Identify which cell holds the provided text, then report its [x, y] central coordinate. 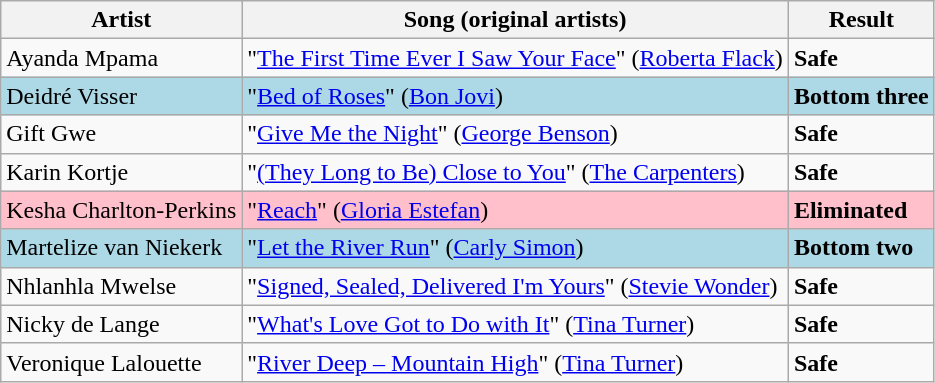
"Let the River Run" (Carly Simon) [516, 248]
"The First Time Ever I Saw Your Face" (Roberta Flack) [516, 58]
"What's Love Got to Do with It" (Tina Turner) [516, 324]
Artist [122, 20]
Bottom two [861, 248]
Bottom three [861, 96]
Gift Gwe [122, 134]
Result [861, 20]
Kesha Charlton-Perkins [122, 210]
Veronique Lalouette [122, 362]
Ayanda Mpama [122, 58]
"Reach" (Gloria Estefan) [516, 210]
"River Deep – Mountain High" (Tina Turner) [516, 362]
Eliminated [861, 210]
"Signed, Sealed, Delivered I'm Yours" (Stevie Wonder) [516, 286]
"(They Long to Be) Close to You" (The Carpenters) [516, 172]
Martelize van Niekerk [122, 248]
Deidré Visser [122, 96]
Nhlanhla Mwelse [122, 286]
"Bed of Roses" (Bon Jovi) [516, 96]
Karin Kortje [122, 172]
"Give Me the Night" (George Benson) [516, 134]
Song (original artists) [516, 20]
Nicky de Lange [122, 324]
